Output the (X, Y) coordinate of the center of the cell containing the given text.  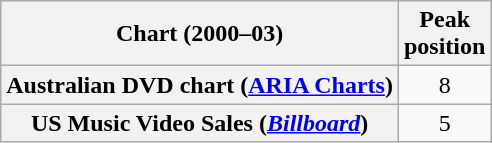
Chart (2000–03) (200, 34)
8 (444, 85)
Peak position (444, 34)
Australian DVD chart (ARIA Charts) (200, 85)
5 (444, 123)
US Music Video Sales (Billboard) (200, 123)
